Identify which cell holds the provided text, then report its [x, y] central coordinate. 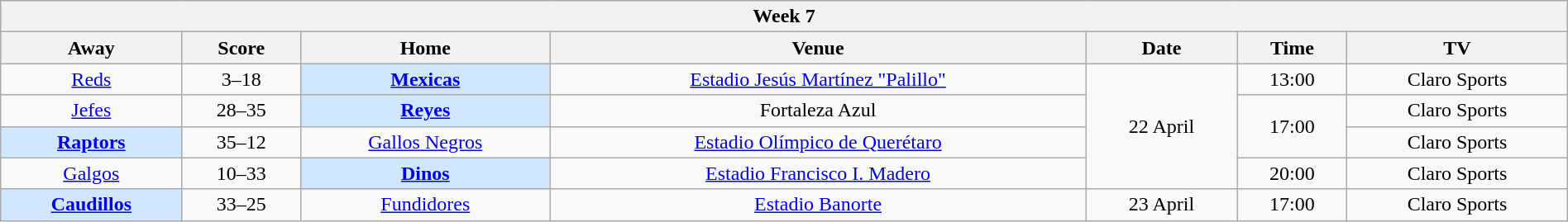
Away [91, 48]
20:00 [1292, 173]
Jefes [91, 111]
23 April [1161, 205]
TV [1457, 48]
Caudillos [91, 205]
Fortaleza Azul [818, 111]
Estadio Banorte [818, 205]
13:00 [1292, 79]
28–35 [241, 111]
Gallos Negros [425, 142]
Venue [818, 48]
Raptors [91, 142]
Time [1292, 48]
Date [1161, 48]
Home [425, 48]
35–12 [241, 142]
Reds [91, 79]
Galgos [91, 173]
Dinos [425, 173]
Week 7 [784, 17]
10–33 [241, 173]
Score [241, 48]
22 April [1161, 126]
Estadio Francisco I. Madero [818, 173]
Reyes [425, 111]
33–25 [241, 205]
Mexicas [425, 79]
Fundidores [425, 205]
Estadio Jesús Martínez "Palillo" [818, 79]
3–18 [241, 79]
Estadio Olímpico de Querétaro [818, 142]
